Find where the given text appears and provide that cell's center as [x, y] coordinate. 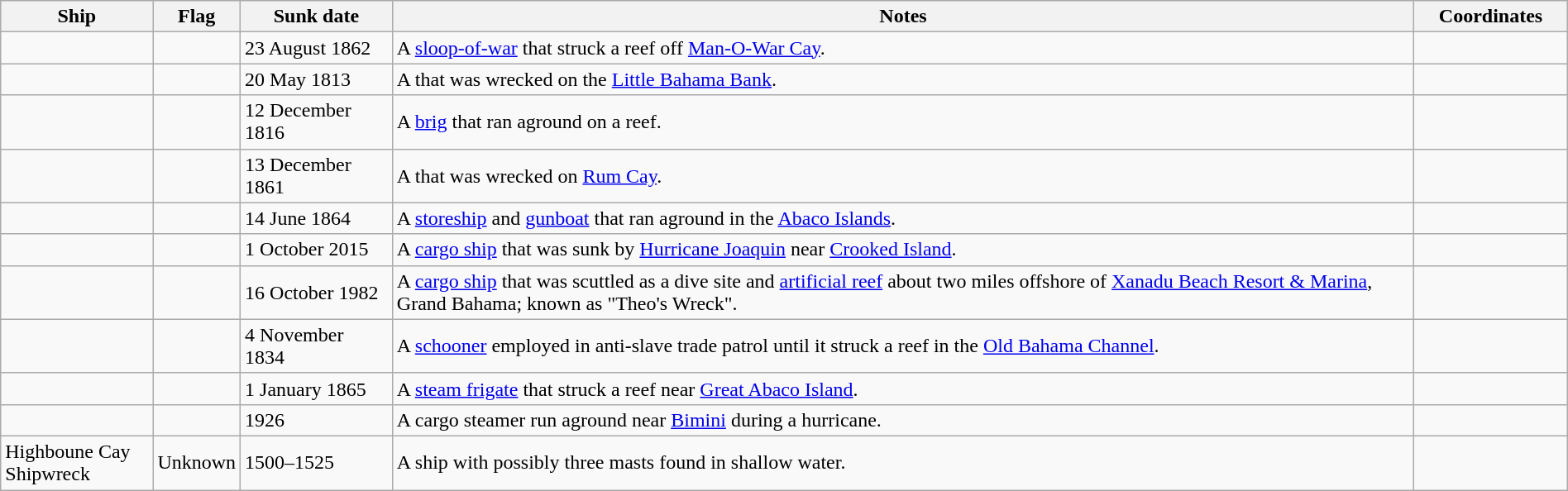
A steam frigate that struck a reef near Great Abaco Island. [903, 389]
A sloop-of-war that struck a reef off Man-O-War Cay. [903, 48]
Notes [903, 17]
A brig that ran aground on a reef. [903, 122]
Flag [197, 17]
1 October 2015 [317, 250]
23 August 1862 [317, 48]
A ship with possibly three masts found in shallow water. [903, 463]
14 June 1864 [317, 218]
Coordinates [1491, 17]
1500–1525 [317, 463]
A storeship and gunboat that ran aground in the Abaco Islands. [903, 218]
A that was wrecked on Rum Cay. [903, 175]
A schooner employed in anti-slave trade patrol until it struck a reef in the Old Bahama Channel. [903, 346]
12 December 1816 [317, 122]
A that was wrecked on the Little Bahama Bank. [903, 79]
16 October 1982 [317, 293]
1 January 1865 [317, 389]
A cargo ship that was sunk by Hurricane Joaquin near Crooked Island. [903, 250]
A cargo steamer run aground near Bimini during a hurricane. [903, 420]
13 December 1861 [317, 175]
Unknown [197, 463]
Ship [77, 17]
4 November 1834 [317, 346]
20 May 1813 [317, 79]
Sunk date [317, 17]
1926 [317, 420]
Highboune Cay Shipwreck [77, 463]
